Search for the cell housing the specified text and yield its (X, Y) center coordinate. 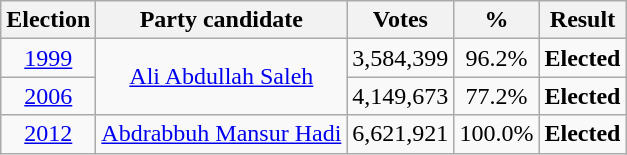
6,621,921 (400, 134)
4,149,673 (400, 96)
Election (48, 20)
Abdrabbuh Mansur Hadi (222, 134)
Ali Abdullah Saleh (222, 77)
77.2% (496, 96)
2006 (48, 96)
1999 (48, 58)
Result (582, 20)
Party candidate (222, 20)
% (496, 20)
96.2% (496, 58)
Votes (400, 20)
2012 (48, 134)
3,584,399 (400, 58)
100.0% (496, 134)
